Scan for the cell matching the given text and deliver its [X, Y] coordinate at center. 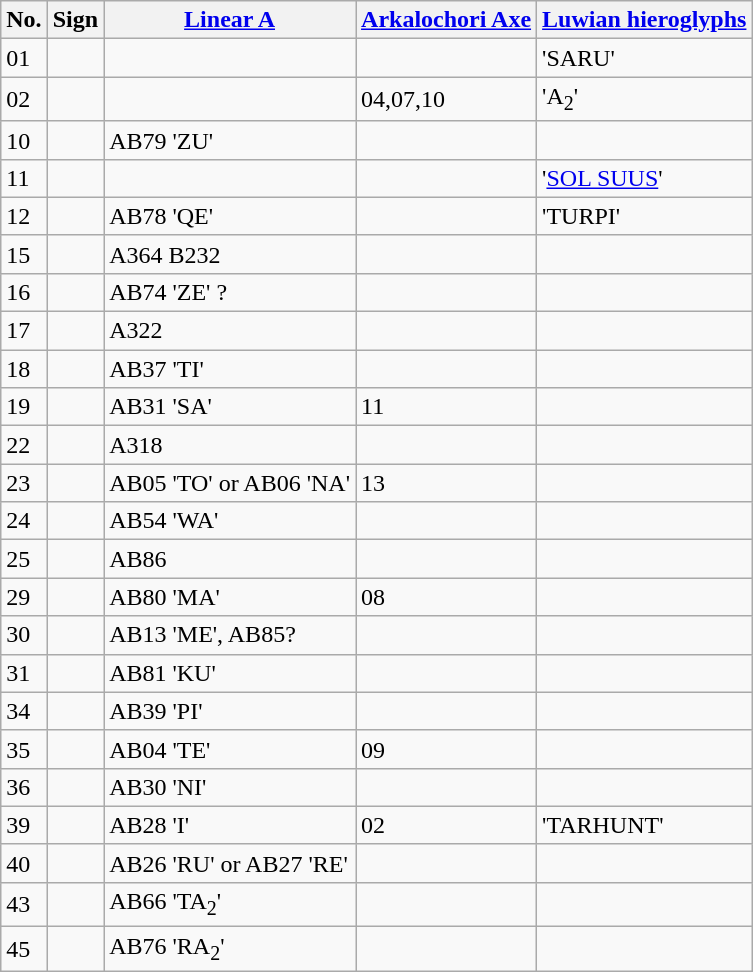
AB13 'ME', AB85? [230, 635]
16 [24, 292]
AB26 'RU' or AB27 'RE' [230, 863]
39 [24, 825]
09 [446, 749]
23 [24, 483]
13 [446, 483]
17 [24, 331]
A364 B232 [230, 254]
30 [24, 635]
19 [24, 407]
A318 [230, 445]
40 [24, 863]
01 [24, 58]
18 [24, 369]
AB30 'NI' [230, 787]
34 [24, 711]
Linear A [230, 20]
'TARHUNT' [644, 825]
AB86 [230, 559]
22 [24, 445]
'TURPI' [644, 216]
'A2' [644, 99]
12 [24, 216]
A322 [230, 331]
AB39 'PI' [230, 711]
'SOL SUUS' [644, 178]
AB05 'TO' or AB06 'NA' [230, 483]
43 [24, 904]
AB37 'TI' [230, 369]
25 [24, 559]
AB31 'SA' [230, 407]
AB79 'ZU' [230, 140]
29 [24, 597]
'SARU' [644, 58]
AB81 'KU' [230, 673]
31 [24, 673]
Arkalochori Axe [446, 20]
45 [24, 949]
AB80 'MA' [230, 597]
AB66 'TA2' [230, 904]
36 [24, 787]
35 [24, 749]
AB04 'TE' [230, 749]
Luwian hieroglyphs [644, 20]
08 [446, 597]
04,07,10 [446, 99]
Sign [75, 20]
AB78 'QE' [230, 216]
AB74 'ZE' ? [230, 292]
No. [24, 20]
15 [24, 254]
24 [24, 521]
AB76 'RA2' [230, 949]
AB28 'I' [230, 825]
AB54 'WA' [230, 521]
10 [24, 140]
